Extract the [x, y] coordinate from the center of the cell holding the provided text.  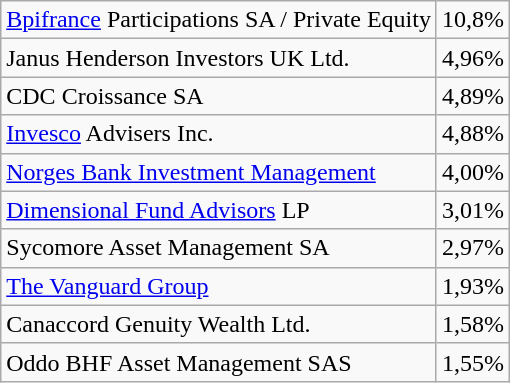
The Vanguard Group [219, 286]
2,97% [472, 248]
Norges Bank Investment Management [219, 172]
1,55% [472, 362]
CDC Croissance SA [219, 96]
4,88% [472, 134]
1,93% [472, 286]
1,58% [472, 324]
Dimensional Fund Advisors LP [219, 210]
Bpifrance Participations SA / Private Equity [219, 20]
Canaccord Genuity Wealth Ltd. [219, 324]
3,01% [472, 210]
Invesco Advisers Inc. [219, 134]
4,89% [472, 96]
Janus Henderson Investors UK Ltd. [219, 58]
4,96% [472, 58]
4,00% [472, 172]
Sycomore Asset Management SA [219, 248]
10,8% [472, 20]
Oddo BHF Asset Management SAS [219, 362]
